Locate the cell with the specified text and output its [X, Y] center coordinate. 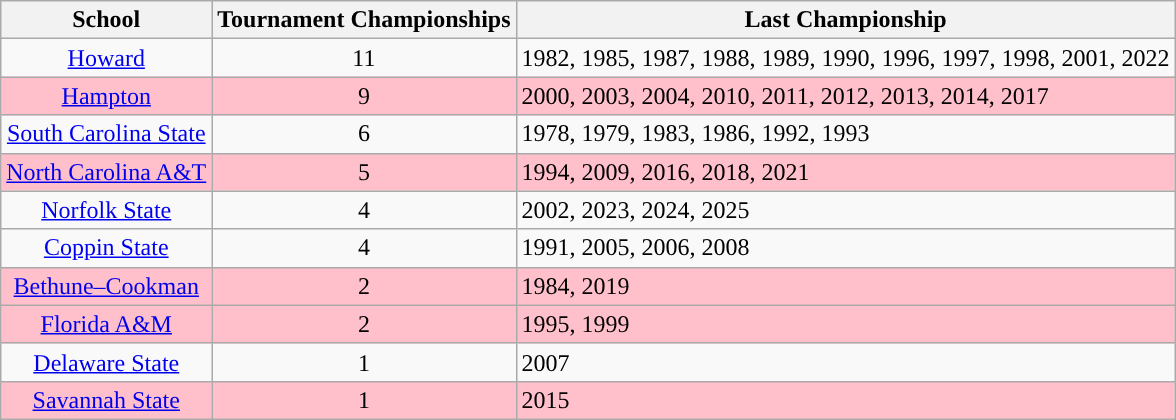
Savannah State [106, 400]
11 [364, 58]
9 [364, 96]
2002, 2023, 2024, 2025 [846, 210]
Tournament Championships [364, 20]
Bethune–Cookman [106, 286]
Hampton [106, 96]
2015 [846, 400]
Delaware State [106, 362]
2007 [846, 362]
1995, 1999 [846, 324]
Florida A&M [106, 324]
Norfolk State [106, 210]
South Carolina State [106, 134]
Coppin State [106, 248]
1982, 1985, 1987, 1988, 1989, 1990, 1996, 1997, 1998, 2001, 2022 [846, 58]
School [106, 20]
1984, 2019 [846, 286]
5 [364, 172]
1978, 1979, 1983, 1986, 1992, 1993 [846, 134]
1991, 2005, 2006, 2008 [846, 248]
Last Championship [846, 20]
6 [364, 134]
Howard [106, 58]
2000, 2003, 2004, 2010, 2011, 2012, 2013, 2014, 2017 [846, 96]
1994, 2009, 2016, 2018, 2021 [846, 172]
North Carolina A&T [106, 172]
